Output the (x, y) coordinate of the center of the cell containing the given text.  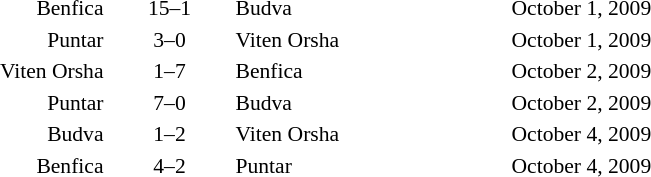
Benfica (370, 71)
Budva (370, 102)
1–2 (170, 134)
1–7 (170, 71)
7–0 (170, 102)
3–0 (170, 40)
